Identify which cell holds the provided text, then report its [x, y] central coordinate. 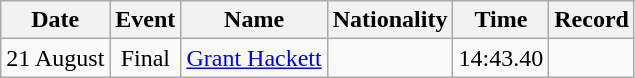
Grant Hackett [254, 58]
21 August [56, 58]
Record [592, 20]
Time [501, 20]
Final [146, 58]
Event [146, 20]
Name [254, 20]
Nationality [390, 20]
Date [56, 20]
14:43.40 [501, 58]
